Scan for the cell matching the given text and deliver its [X, Y] coordinate at center. 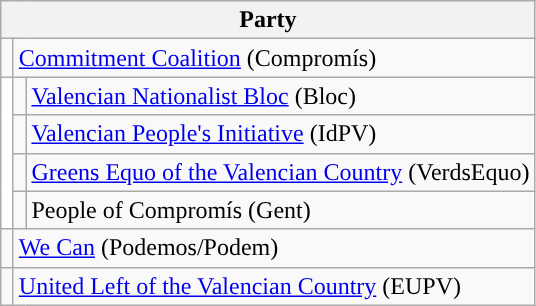
Commitment Coalition (Compromís) [274, 58]
Valencian Nationalist Bloc (Bloc) [280, 96]
Party [268, 20]
We Can (Podemos/Podem) [274, 248]
United Left of the Valencian Country (EUPV) [274, 286]
Greens Equo of the Valencian Country (VerdsEquo) [280, 172]
People of Compromís (Gent) [280, 210]
Valencian People's Initiative (IdPV) [280, 134]
